Extract the [X, Y] coordinate from the center of the cell holding the provided text.  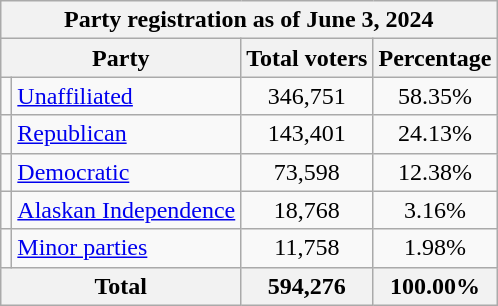
Unaffiliated [126, 96]
3.16% [435, 210]
100.00% [435, 286]
58.35% [435, 96]
594,276 [307, 286]
73,598 [307, 172]
Democratic [126, 172]
12.38% [435, 172]
143,401 [307, 134]
Party [121, 58]
11,758 [307, 248]
Minor parties [126, 248]
Percentage [435, 58]
18,768 [307, 210]
346,751 [307, 96]
1.98% [435, 248]
Total voters [307, 58]
Party registration as of June 3, 2024 [249, 20]
Alaskan Independence [126, 210]
24.13% [435, 134]
Republican [126, 134]
Total [121, 286]
